Find where the given text appears and provide that cell's center as [X, Y] coordinate. 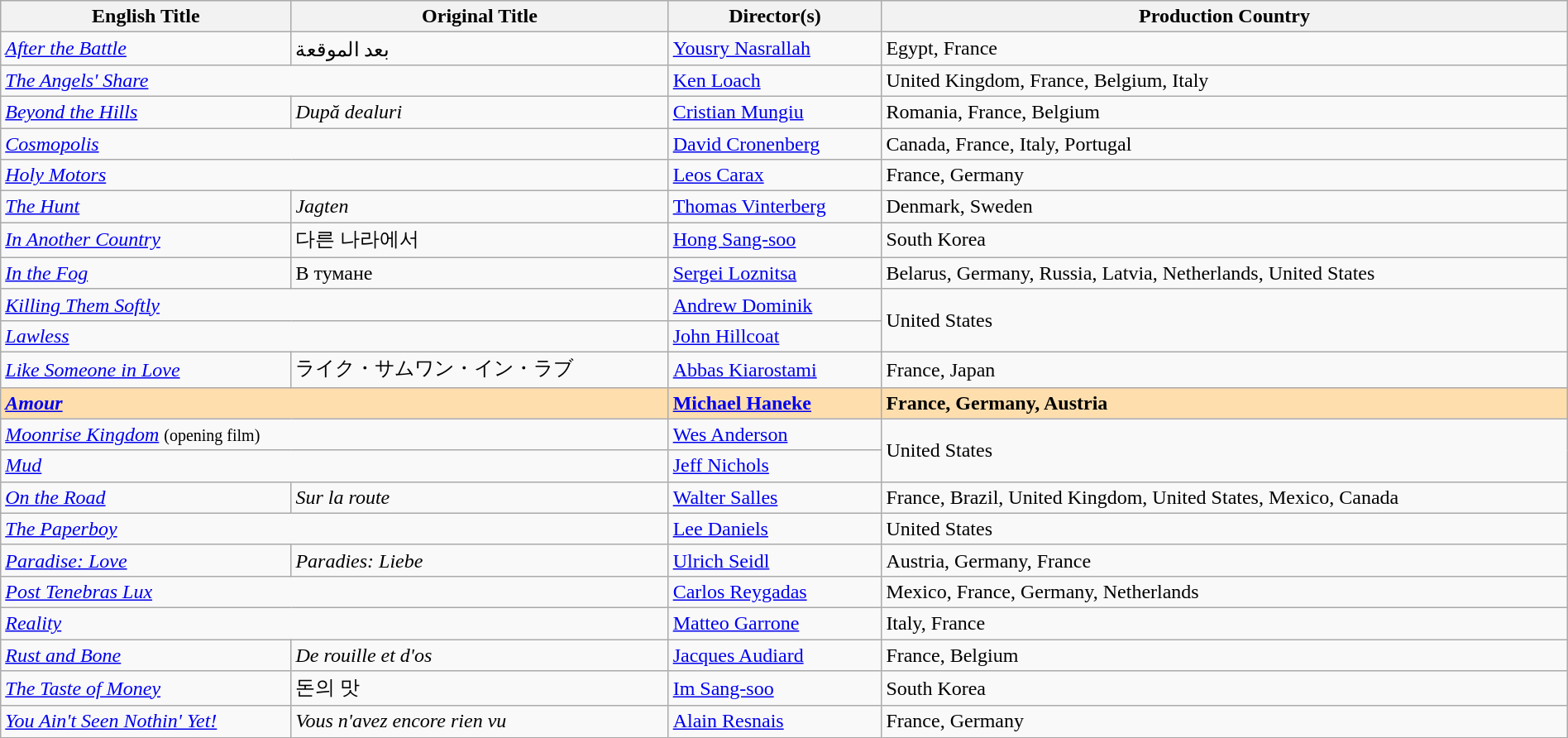
Rust and Bone [146, 654]
Post Tenebras Lux [334, 592]
Italy, France [1224, 623]
You Ain't Seen Nothin' Yet! [146, 721]
Lee Daniels [775, 529]
ライク・サムワン・イン・ラブ [480, 369]
David Cronenberg [775, 143]
Ken Loach [775, 80]
In the Fog [146, 273]
Belarus, Germany, Russia, Latvia, Netherlands, United States [1224, 273]
The Hunt [146, 207]
Matteo Garrone [775, 623]
English Title [146, 17]
Sergei Loznitsa [775, 273]
Vous n'avez encore rien vu [480, 721]
Denmark, Sweden [1224, 207]
Mexico, France, Germany, Netherlands [1224, 592]
Andrew Dominik [775, 304]
United Kingdom, France, Belgium, Italy [1224, 80]
Holy Motors [334, 175]
After the Battle [146, 49]
Jagten [480, 207]
France, Japan [1224, 369]
The Taste of Money [146, 688]
Yousry Nasrallah [775, 49]
بعد الموقعة [480, 49]
Leos Carax [775, 175]
După dealuri [480, 112]
John Hillcoat [775, 336]
Michael Haneke [775, 403]
The Paperboy [334, 529]
Walter Salles [775, 497]
On the Road [146, 497]
Lawless [334, 336]
Abbas Kiarostami [775, 369]
Killing Them Softly [334, 304]
Director(s) [775, 17]
Ulrich Seidl [775, 560]
Production Country [1224, 17]
Jeff Nichols [775, 466]
Thomas Vinterberg [775, 207]
Wes Anderson [775, 434]
De rouille et d'os [480, 654]
Sur la route [480, 497]
France, Germany, Austria [1224, 403]
Cristian Mungiu [775, 112]
Paradies: Liebe [480, 560]
Reality [334, 623]
돈의 맛 [480, 688]
France, Brazil, United Kingdom, United States, Mexico, Canada [1224, 497]
В тумане [480, 273]
The Angels' Share [334, 80]
Austria, Germany, France [1224, 560]
Like Someone in Love [146, 369]
Amour [334, 403]
Carlos Reygadas [775, 592]
Cosmopolis [334, 143]
Romania, France, Belgium [1224, 112]
Jacques Audiard [775, 654]
Beyond the Hills [146, 112]
Moonrise Kingdom (opening film) [334, 434]
France, Belgium [1224, 654]
Paradise: Love [146, 560]
다른 나라에서 [480, 240]
Alain Resnais [775, 721]
Original Title [480, 17]
In Another Country [146, 240]
Hong Sang-soo [775, 240]
Im Sang-soo [775, 688]
Mud [334, 466]
Egypt, France [1224, 49]
Canada, France, Italy, Portugal [1224, 143]
